Determine the (x, y) coordinate at the center of the cell enclosing the given text.  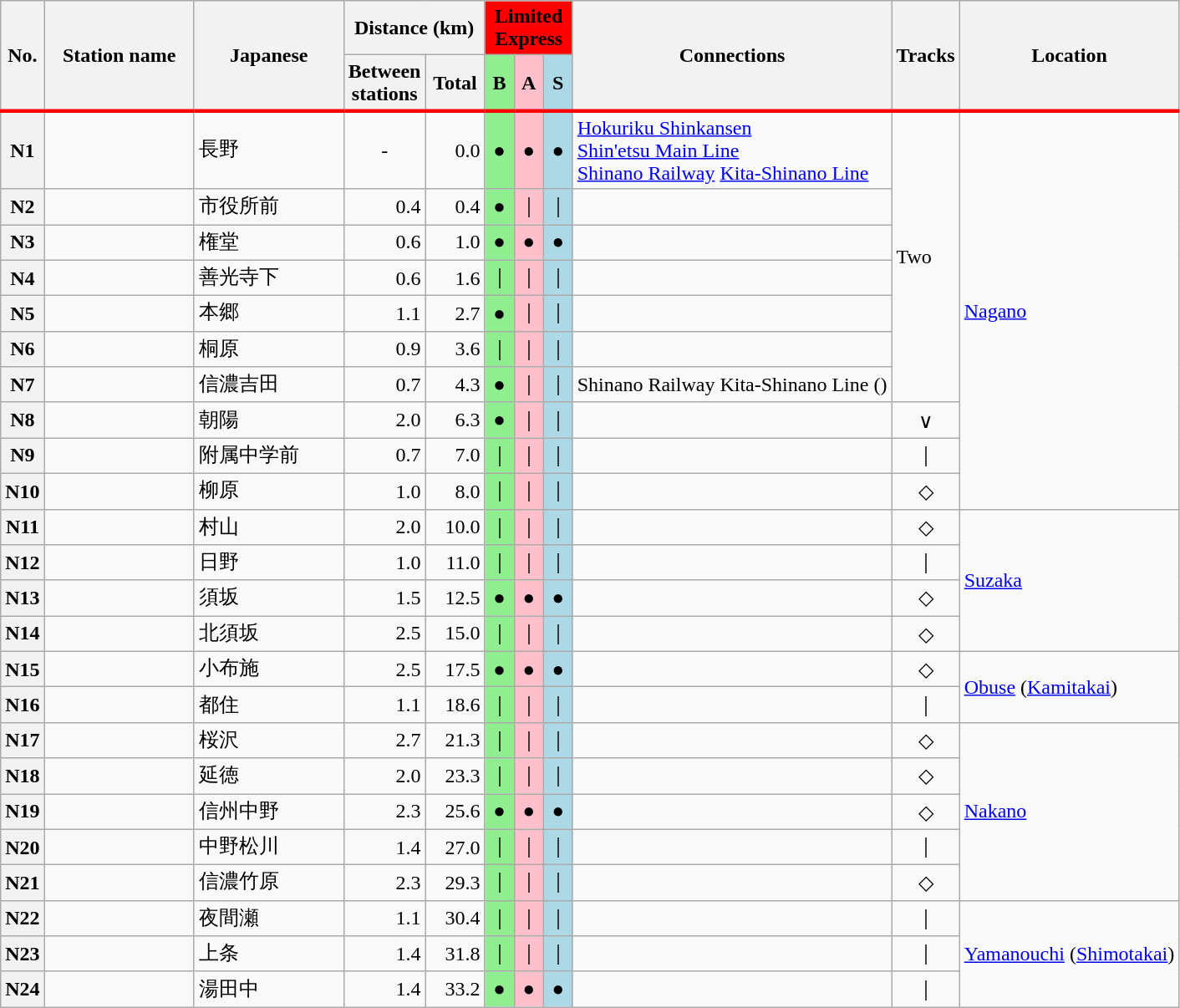
N19 (23, 812)
S (558, 84)
長野 (269, 150)
0.9 (384, 349)
小布施 (269, 669)
33.2 (455, 990)
日野 (269, 563)
N15 (23, 669)
21.3 (455, 741)
Japanese (269, 56)
10.0 (455, 527)
- (384, 150)
N4 (23, 277)
8.0 (455, 491)
3.6 (455, 349)
Hokuriku Shinkansen Shin'etsu Main LineShinano Railway Kita-Shinano Line (732, 150)
Between stations (384, 84)
Nakano (1070, 811)
信濃竹原 (269, 883)
A (528, 84)
23.3 (455, 776)
1.6 (455, 277)
北須坂 (269, 634)
権堂 (269, 242)
N13 (23, 598)
N9 (23, 456)
信濃吉田 (269, 384)
7.0 (455, 456)
Two (926, 256)
11.0 (455, 563)
N18 (23, 776)
N17 (23, 741)
附属中学前 (269, 456)
N7 (23, 384)
柳原 (269, 491)
Total (455, 84)
Yamanouchi (Shimotakai) (1070, 954)
N23 (23, 955)
∨ (926, 420)
No. (23, 56)
B (500, 84)
31.8 (455, 955)
桜沢 (269, 741)
N1 (23, 150)
27.0 (455, 848)
Distance (km) (415, 28)
4.3 (455, 384)
29.3 (455, 883)
17.5 (455, 669)
N21 (23, 883)
N24 (23, 990)
N20 (23, 848)
Limited Express (528, 28)
N8 (23, 420)
N14 (23, 634)
上条 (269, 955)
Tracks (926, 56)
6.3 (455, 420)
30.4 (455, 918)
信州中野 (269, 812)
村山 (269, 527)
Suzaka (1070, 580)
Nagano (1070, 309)
15.0 (455, 634)
N2 (23, 207)
都住 (269, 705)
桐原 (269, 349)
25.6 (455, 812)
朝陽 (269, 420)
N10 (23, 491)
N12 (23, 563)
18.6 (455, 705)
N11 (23, 527)
0.0 (455, 150)
Shinano Railway Kita-Shinano Line () (732, 384)
延徳 (269, 776)
1.5 (384, 598)
善光寺下 (269, 277)
夜間瀬 (269, 918)
Station name (119, 56)
N16 (23, 705)
本郷 (269, 314)
N3 (23, 242)
Obuse (Kamitakai) (1070, 687)
湯田中 (269, 990)
12.5 (455, 598)
N22 (23, 918)
N6 (23, 349)
市役所前 (269, 207)
中野松川 (269, 848)
Location (1070, 56)
須坂 (269, 598)
Connections (732, 56)
N5 (23, 314)
